Provide the (X, Y) coordinate of the cell's center where the given text is located.  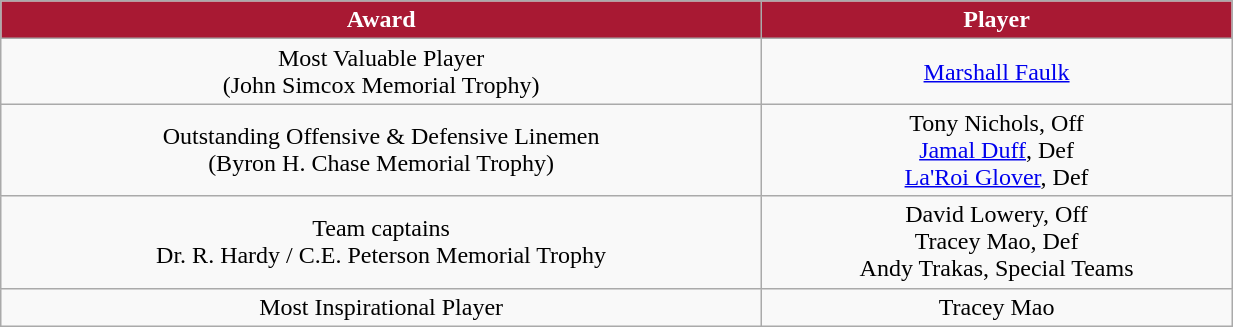
Award (382, 20)
Tracey Mao (996, 307)
David Lowery, OffTracey Mao, DefAndy Trakas, Special Teams (996, 242)
Tony Nichols, OffJamal Duff, DefLa'Roi Glover, Def (996, 150)
Player (996, 20)
Outstanding Offensive & Defensive Linemen(Byron H. Chase Memorial Trophy) (382, 150)
Most Inspirational Player (382, 307)
Marshall Faulk (996, 72)
Most Valuable Player(John Simcox Memorial Trophy) (382, 72)
Team captainsDr. R. Hardy / C.E. Peterson Memorial Trophy (382, 242)
